Capture the cell that displays the provided text and extract its (X, Y) central coordinate. 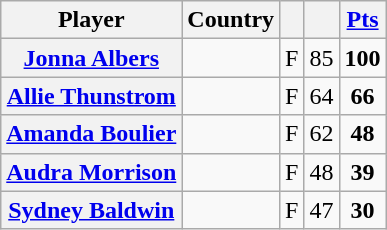
64 (322, 96)
Sydney Baldwin (92, 210)
Player (92, 20)
100 (362, 58)
Audra Morrison (92, 172)
Amanda Boulier (92, 134)
Jonna Albers (92, 58)
Pts (362, 20)
66 (362, 96)
85 (322, 58)
Country (231, 20)
30 (362, 210)
62 (322, 134)
Allie Thunstrom (92, 96)
47 (322, 210)
39 (362, 172)
